From the cell containing the given text, extract its center point as (X, Y) coordinate. 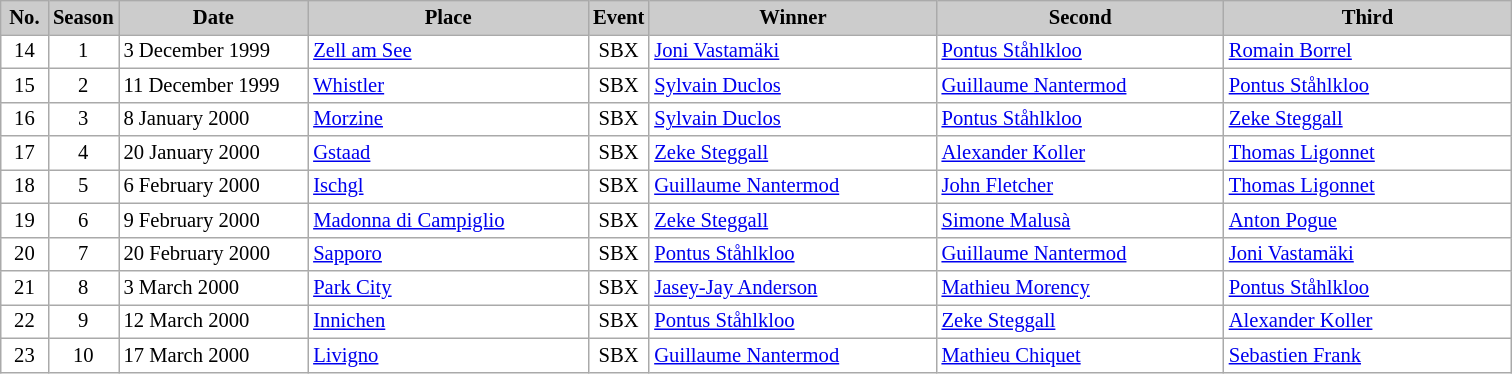
Winner (792, 17)
9 (83, 321)
Sapporo (448, 254)
23 (24, 355)
Whistler (448, 85)
No. (24, 17)
9 February 2000 (213, 220)
Jasey-Jay Anderson (792, 287)
8 January 2000 (213, 119)
Third (1368, 17)
8 (83, 287)
20 February 2000 (213, 254)
Season (83, 17)
Mathieu Chiquet (1080, 355)
17 March 2000 (213, 355)
6 February 2000 (213, 186)
Place (448, 17)
16 (24, 119)
Livigno (448, 355)
2 (83, 85)
Zell am See (448, 51)
17 (24, 153)
1 (83, 51)
Madonna di Campiglio (448, 220)
11 December 1999 (213, 85)
12 March 2000 (213, 321)
3 March 2000 (213, 287)
Simone Malusà (1080, 220)
18 (24, 186)
Date (213, 17)
Ischgl (448, 186)
14 (24, 51)
3 (83, 119)
Sebastien Frank (1368, 355)
3 December 1999 (213, 51)
21 (24, 287)
Park City (448, 287)
Second (1080, 17)
5 (83, 186)
6 (83, 220)
Morzine (448, 119)
Anton Pogue (1368, 220)
Innichen (448, 321)
4 (83, 153)
20 January 2000 (213, 153)
19 (24, 220)
20 (24, 254)
22 (24, 321)
15 (24, 85)
10 (83, 355)
7 (83, 254)
John Fletcher (1080, 186)
Gstaad (448, 153)
Mathieu Morency (1080, 287)
Event (618, 17)
Romain Borrel (1368, 51)
